From the cell containing the given text, extract its center point as (X, Y) coordinate. 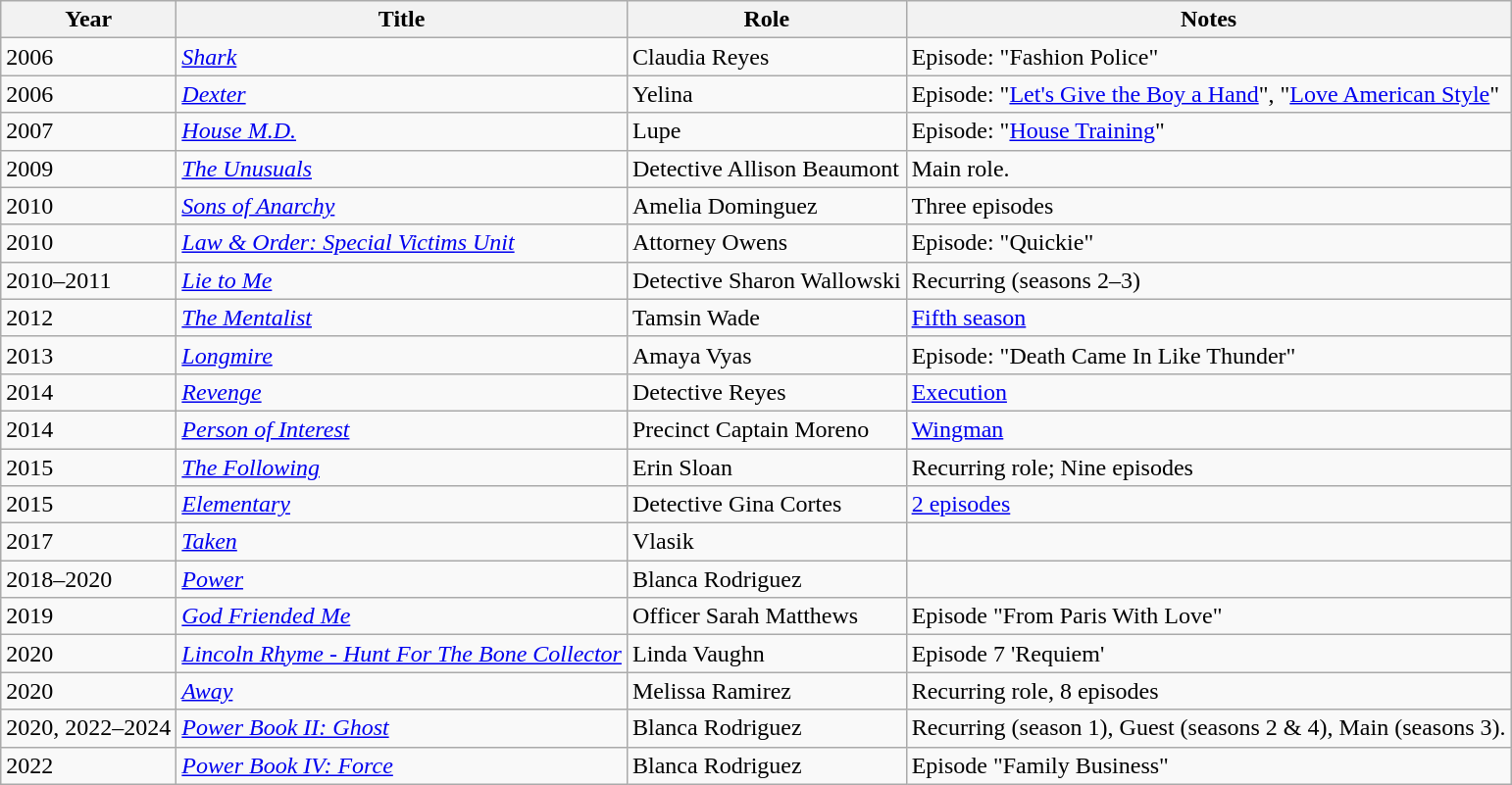
Role (767, 20)
2012 (88, 318)
Detective Sharon Wallowski (767, 280)
2017 (88, 542)
Year (88, 20)
Shark (402, 57)
Sons of Anarchy (402, 206)
The Following (402, 467)
Recurring (season 1), Guest (seasons 2 & 4), Main (seasons 3). (1208, 728)
Power (402, 579)
Revenge (402, 392)
Law & Order: Special Victims Unit (402, 243)
2007 (88, 131)
2013 (88, 355)
Yelina (767, 94)
Three episodes (1208, 206)
Episode: "Death Came In Like Thunder" (1208, 355)
Power Book II: Ghost (402, 728)
God Friended Me (402, 616)
Episode: "Fashion Police" (1208, 57)
Detective Reyes (767, 392)
Elementary (402, 505)
Lincoln Rhyme - Hunt For The Bone Collector (402, 654)
Title (402, 20)
Recurring (seasons 2–3) (1208, 280)
Tamsin Wade (767, 318)
Episode: "Let's Give the Boy a Hand", "Love American Style" (1208, 94)
Notes (1208, 20)
Detective Gina Cortes (767, 505)
House M.D. (402, 131)
2009 (88, 169)
2018–2020 (88, 579)
Fifth season (1208, 318)
Lie to Me (402, 280)
Melissa Ramirez (767, 691)
Officer Sarah Matthews (767, 616)
Episode: "House Training" (1208, 131)
Lupe (767, 131)
Away (402, 691)
Vlasik (767, 542)
Episode "From Paris With Love" (1208, 616)
Detective Allison Beaumont (767, 169)
Recurring role, 8 episodes (1208, 691)
Taken (402, 542)
Linda Vaughn (767, 654)
2 episodes (1208, 505)
Claudia Reyes (767, 57)
Amaya Vyas (767, 355)
Episode: "Quickie" (1208, 243)
Amelia Dominguez (767, 206)
Episode "Family Business" (1208, 765)
Power Book IV: Force (402, 765)
2022 (88, 765)
2019 (88, 616)
2010–2011 (88, 280)
Episode 7 'Requiem' (1208, 654)
The Mentalist (402, 318)
Longmire (402, 355)
The Unusuals (402, 169)
Attorney Owens (767, 243)
Wingman (1208, 429)
Erin Sloan (767, 467)
Recurring role; Nine episodes (1208, 467)
2020, 2022–2024 (88, 728)
Main role. (1208, 169)
Person of Interest (402, 429)
Execution (1208, 392)
Precinct Captain Moreno (767, 429)
Dexter (402, 94)
